Extract the [X, Y] coordinate from the center of the cell holding the provided text.  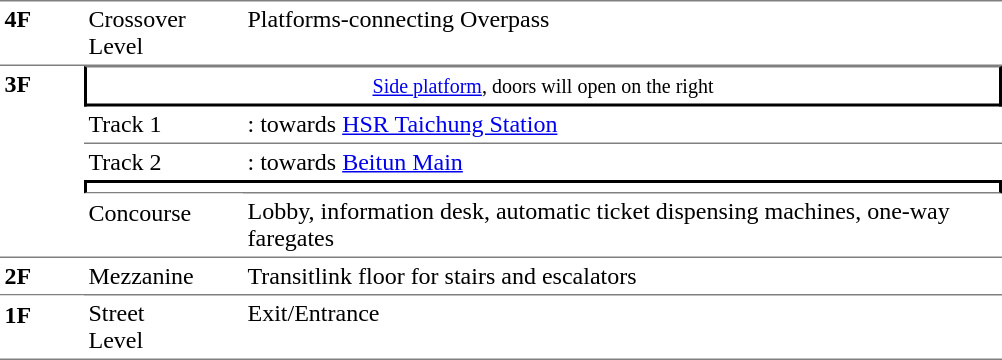
Concourse [164, 226]
CrossoverLevel [164, 33]
Track 1 [164, 125]
Side platform, doors will open on the right [543, 86]
Exit/Entrance [622, 328]
4F [42, 33]
1F [42, 328]
3F [42, 161]
StreetLevel [164, 328]
Track 2 [164, 162]
Platforms-connecting Overpass [622, 33]
: towards HSR Taichung Station [622, 125]
Mezzanine [164, 276]
Lobby, information desk, automatic ticket dispensing machines, one-way faregates [622, 226]
Transitlink floor for stairs and escalators [622, 276]
2F [42, 276]
: towards Beitun Main [622, 162]
